Find where the given text appears and provide that cell's center as (x, y) coordinate. 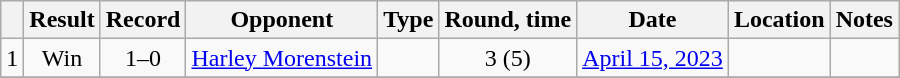
Round, time (508, 20)
Record (143, 20)
April 15, 2023 (653, 58)
1 (12, 58)
Win (62, 58)
Location (779, 20)
3 (5) (508, 58)
Notes (864, 20)
Opponent (282, 20)
Date (653, 20)
Result (62, 20)
Type (408, 20)
1–0 (143, 58)
Harley Morenstein (282, 58)
